Scan for the cell matching the given text and deliver its [x, y] coordinate at center. 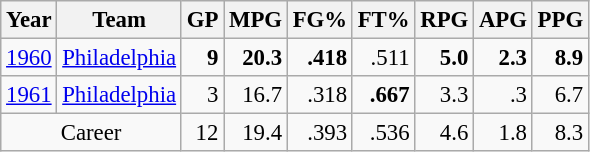
APG [504, 20]
PPG [560, 20]
.667 [384, 95]
MPG [256, 20]
8.9 [560, 58]
.3 [504, 95]
RPG [444, 20]
.536 [384, 133]
.418 [320, 58]
1961 [29, 95]
4.6 [444, 133]
GP [202, 20]
3 [202, 95]
16.7 [256, 95]
.393 [320, 133]
6.7 [560, 95]
9 [202, 58]
19.4 [256, 133]
.318 [320, 95]
8.3 [560, 133]
5.0 [444, 58]
.511 [384, 58]
Career [92, 133]
Year [29, 20]
FG% [320, 20]
1960 [29, 58]
1.8 [504, 133]
12 [202, 133]
3.3 [444, 95]
20.3 [256, 58]
FT% [384, 20]
Team [119, 20]
2.3 [504, 58]
